Output the (x, y) coordinate of the center of the cell containing the given text.  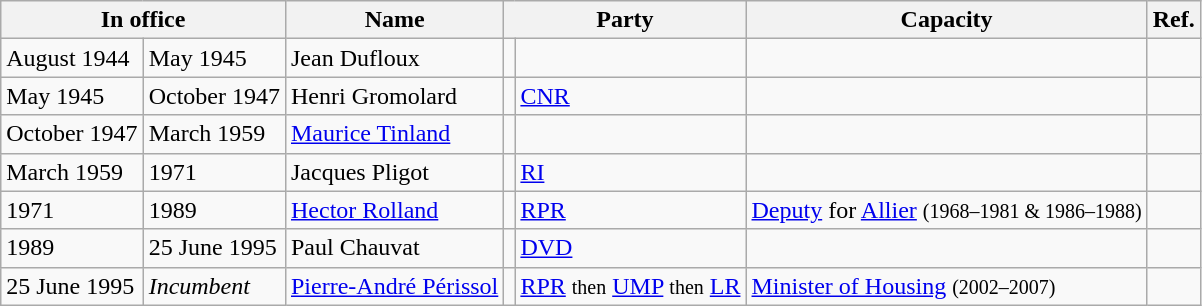
Party (625, 20)
Capacity (946, 20)
Henri Gromolard (394, 96)
Jacques Pligot (394, 172)
Hector Rolland (394, 210)
CNR (630, 96)
Incumbent (214, 286)
August 1944 (72, 58)
RPR (630, 210)
RI (630, 172)
Ref. (1174, 20)
Pierre-André Périssol (394, 286)
Minister of Housing (2002–2007) (946, 286)
In office (144, 20)
Jean Dufloux (394, 58)
RPR then UMP then LR (630, 286)
Name (394, 20)
Maurice Tinland (394, 134)
Paul Chauvat (394, 248)
DVD (630, 248)
Deputy for Allier (1968–1981 & 1986–1988) (946, 210)
